Determine the [X, Y] coordinate at the center of the cell enclosing the given text.  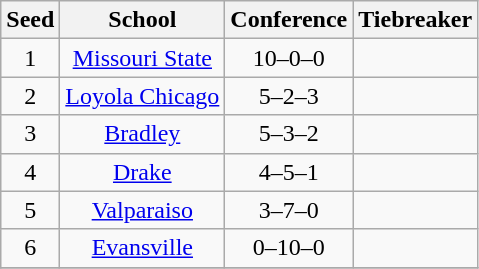
Drake [142, 172]
Evansville [142, 248]
Seed [30, 20]
4–5–1 [289, 172]
Bradley [142, 134]
4 [30, 172]
6 [30, 248]
Valparaiso [142, 210]
5 [30, 210]
10–0–0 [289, 58]
3 [30, 134]
5–3–2 [289, 134]
Missouri State [142, 58]
1 [30, 58]
Conference [289, 20]
3–7–0 [289, 210]
0–10–0 [289, 248]
5–2–3 [289, 96]
Loyola Chicago [142, 96]
Tiebreaker [416, 20]
School [142, 20]
2 [30, 96]
